From the cell containing the given text, extract its center point as (x, y) coordinate. 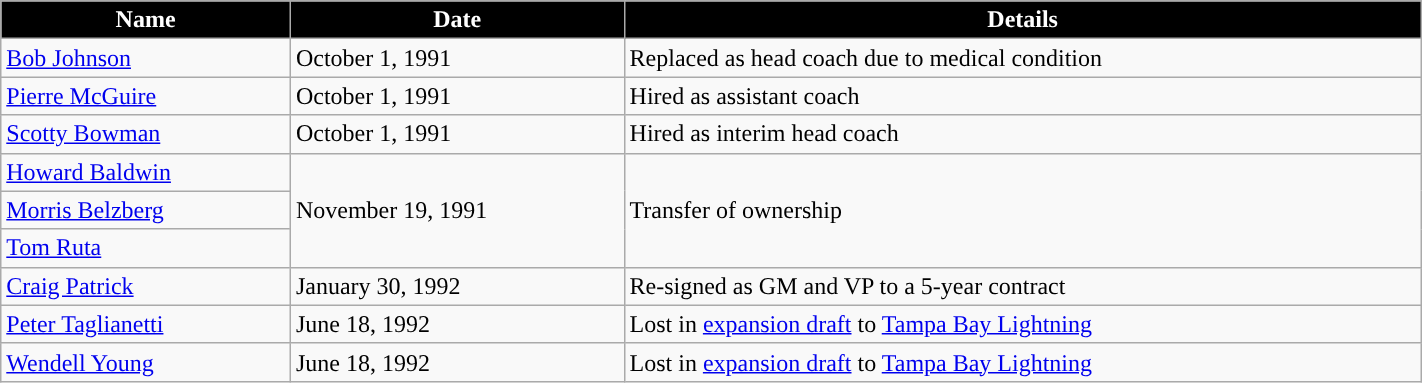
Tom Ruta (146, 248)
Re-signed as GM and VP to a 5-year contract (1022, 286)
Name (146, 20)
Hired as assistant coach (1022, 96)
Morris Belzberg (146, 210)
Date (457, 20)
Details (1022, 20)
Hired as interim head coach (1022, 134)
Peter Taglianetti (146, 324)
Craig Patrick (146, 286)
Replaced as head coach due to medical condition (1022, 58)
Howard Baldwin (146, 172)
Bob Johnson (146, 58)
January 30, 1992 (457, 286)
November 19, 1991 (457, 210)
Scotty Bowman (146, 134)
Wendell Young (146, 362)
Transfer of ownership (1022, 210)
Pierre McGuire (146, 96)
